Identify which cell holds the provided text, then report its [x, y] central coordinate. 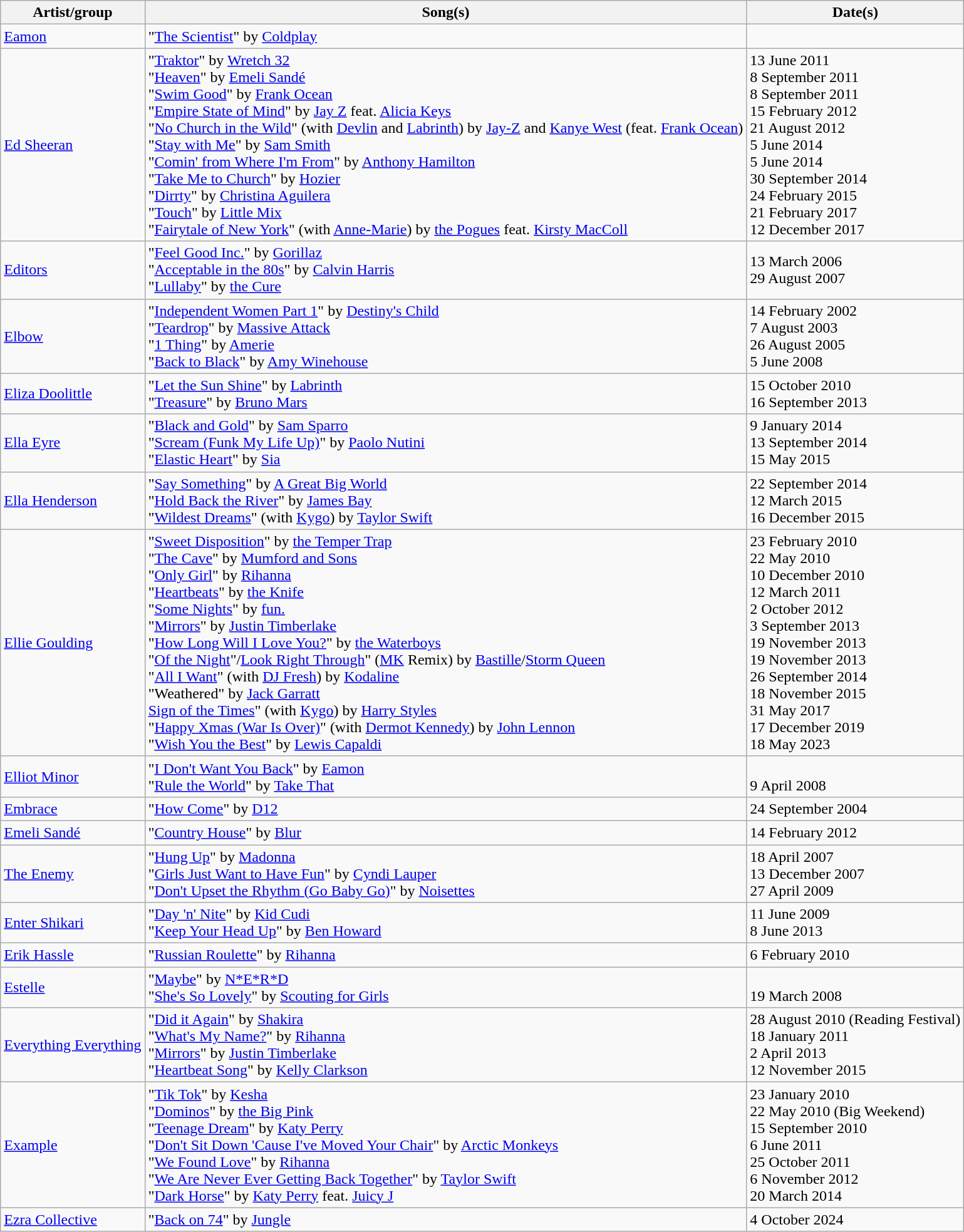
11 June 20098 June 2013 [856, 923]
Ellie Goulding [73, 643]
Eamon [73, 36]
9 April 2008 [856, 777]
"Independent Women Part 1" by Destiny's Child"Teardrop" by Massive Attack"1 Thing" by Amerie"Back to Black" by Amy Winehouse [446, 336]
22 September 201412 March 201516 December 2015 [856, 500]
"Black and Gold" by Sam Sparro"Scream (Funk My Life Up)" by Paolo Nutini"Elastic Heart" by Sia [446, 443]
18 April 200713 December 200727 April 2009 [856, 873]
Estelle [73, 987]
Ed Sheeran [73, 145]
Editors [73, 270]
9 January 201413 September 2014 15 May 2015 [856, 443]
"Back on 74" by Jungle [446, 1219]
"Country House" by Blur [446, 832]
Ella Eyre [73, 443]
"Maybe" by N*E*R*D"She's So Lovely" by Scouting for Girls [446, 987]
Song(s) [446, 13]
Emeli Sandé [73, 832]
"Russian Roulette" by Rihanna [446, 955]
Erik Hassle [73, 955]
"Feel Good Inc." by Gorillaz"Acceptable in the 80s" by Calvin Harris"Lullaby" by the Cure [446, 270]
19 March 2008 [856, 987]
"The Scientist" by Coldplay [446, 36]
Elbow [73, 336]
4 October 2024 [856, 1219]
Ella Henderson [73, 500]
Example [73, 1145]
Everything Everything [73, 1045]
23 January 2010 22 May 2010 (Big Weekend) 15 September 2010 6 June 201125 October 20116 November 201220 March 2014 [856, 1145]
"Day 'n' Nite" by Kid Cudi"Keep Your Head Up" by Ben Howard [446, 923]
15 October 201016 September 2013 [856, 393]
"I Don't Want You Back" by Eamon"Rule the World" by Take That [446, 777]
"Hung Up" by Madonna"Girls Just Want to Have Fun" by Cyndi Lauper"Don't Upset the Rhythm (Go Baby Go)" by Noisettes [446, 873]
Artist/group [73, 13]
28 August 2010 (Reading Festival) 18 January 20112 April 201312 November 2015 [856, 1045]
13 March 200629 August 2007 [856, 270]
"Say Something" by A Great Big World"Hold Back the River" by James Bay"Wildest Dreams" (with Kygo) by Taylor Swift [446, 500]
"How Come" by D12 [446, 809]
Ezra Collective [73, 1219]
The Enemy [73, 873]
14 February 20027 August 200326 August 20055 June 2008 [856, 336]
"Let the Sun Shine" by Labrinth"Treasure" by Bruno Mars [446, 393]
Embrace [73, 809]
Date(s) [856, 13]
14 February 2012 [856, 832]
Enter Shikari [73, 923]
"Did it Again" by Shakira "What's My Name?" by Rihanna"Mirrors" by Justin Timberlake"Heartbeat Song" by Kelly Clarkson [446, 1045]
24 September 2004 [856, 809]
Elliot Minor [73, 777]
6 February 2010 [856, 955]
Eliza Doolittle [73, 393]
